Return the [x, y] coordinate for the center point of the cell that contains the specified text.  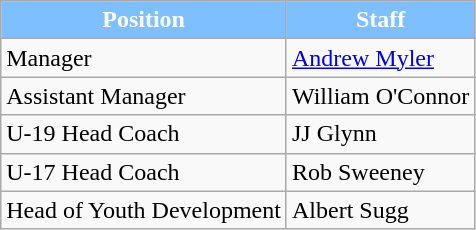
U-17 Head Coach [144, 172]
JJ Glynn [380, 134]
U-19 Head Coach [144, 134]
Head of Youth Development [144, 210]
Rob Sweeney [380, 172]
Staff [380, 20]
Andrew Myler [380, 58]
Manager [144, 58]
Assistant Manager [144, 96]
Position [144, 20]
Albert Sugg [380, 210]
William O'Connor [380, 96]
